Scan for the cell matching the given text and deliver its [X, Y] coordinate at center. 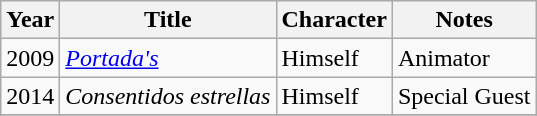
2014 [30, 96]
Animator [464, 58]
Portada's [168, 58]
Notes [464, 20]
2009 [30, 58]
Character [334, 20]
Consentidos estrellas [168, 96]
Year [30, 20]
Title [168, 20]
Special Guest [464, 96]
